Capture the cell that displays the provided text and extract its [x, y] central coordinate. 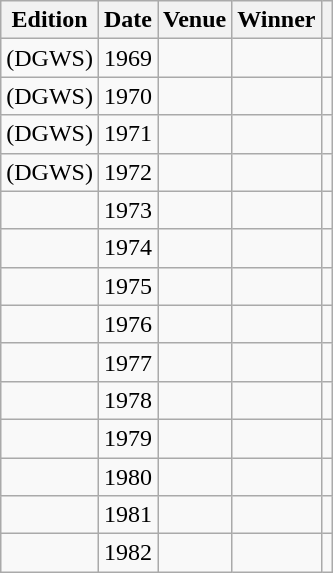
1976 [128, 324]
Winner [276, 20]
Venue [195, 20]
1979 [128, 438]
1981 [128, 515]
1977 [128, 362]
1980 [128, 477]
1982 [128, 553]
1978 [128, 400]
1970 [128, 96]
Date [128, 20]
1972 [128, 172]
Edition [50, 20]
1969 [128, 58]
1973 [128, 210]
1971 [128, 134]
1974 [128, 248]
1975 [128, 286]
